Locate the cell with the specified text and output its [X, Y] center coordinate. 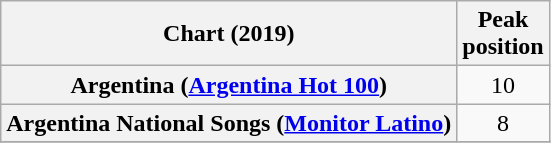
8 [503, 123]
10 [503, 85]
Chart (2019) [229, 34]
Peakposition [503, 34]
Argentina National Songs (Monitor Latino) [229, 123]
Argentina (Argentina Hot 100) [229, 85]
